Search for the cell housing the specified text and yield its [x, y] center coordinate. 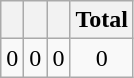
Total [102, 20]
